Provide the (x, y) coordinate of the cell's center where the given text is located.  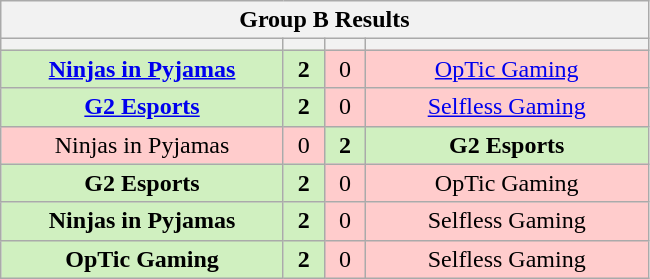
Group B Results (324, 20)
